Return [x, y] of the center of cell containing provided text 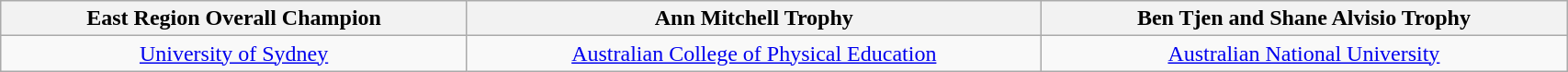
East Region Overall Champion [234, 18]
Ben Tjen and Shane Alvisio Trophy [1303, 18]
Australian College of Physical Education [753, 54]
Australian National University [1303, 54]
Ann Mitchell Trophy [753, 18]
University of Sydney [234, 54]
